Search for the cell housing the specified text and yield its [X, Y] center coordinate. 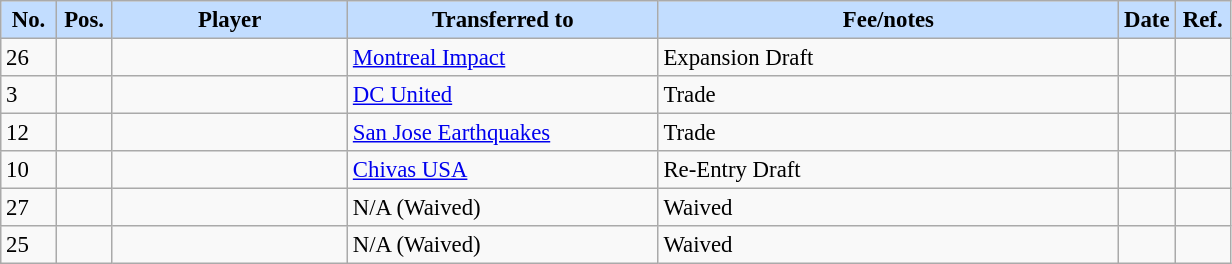
Transferred to [504, 20]
Expansion Draft [888, 58]
San Jose Earthquakes [504, 133]
26 [29, 58]
Fee/notes [888, 20]
27 [29, 208]
10 [29, 170]
Montreal Impact [504, 58]
25 [29, 245]
12 [29, 133]
3 [29, 95]
Player [230, 20]
Pos. [84, 20]
Date [1147, 20]
Chivas USA [504, 170]
No. [29, 20]
Ref. [1203, 20]
Re-Entry Draft [888, 170]
DC United [504, 95]
